Pinpoint the cell where the given text exists, returning its (x, y) midpoint coordinate. 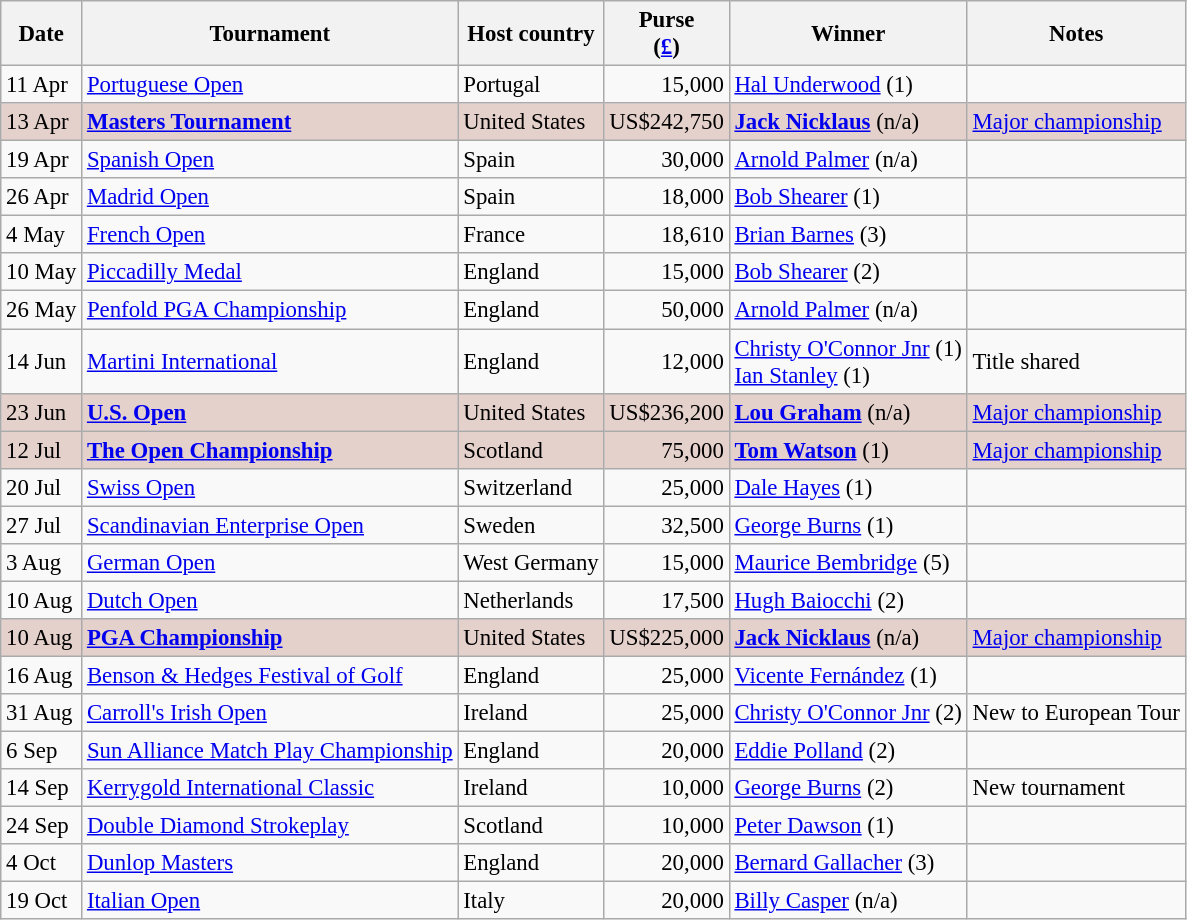
10 May (42, 273)
Notes (1076, 34)
Date (42, 34)
U.S. Open (270, 412)
Eddie Polland (2) (848, 751)
12 Jul (42, 450)
20 Jul (42, 487)
Christy O'Connor Jnr (1) Ian Stanley (1) (848, 362)
75,000 (666, 450)
West Germany (531, 563)
Swiss Open (270, 487)
23 Jun (42, 412)
Dutch Open (270, 600)
Maurice Bembridge (5) (848, 563)
Switzerland (531, 487)
Brian Barnes (3) (848, 235)
Winner (848, 34)
4 May (42, 235)
Dale Hayes (1) (848, 487)
Madrid Open (270, 197)
Bob Shearer (2) (848, 273)
Double Diamond Strokeplay (270, 826)
32,500 (666, 525)
US$236,200 (666, 412)
3 Aug (42, 563)
11 Apr (42, 85)
19 Oct (42, 901)
14 Sep (42, 788)
Piccadilly Medal (270, 273)
US$225,000 (666, 638)
18,610 (666, 235)
4 Oct (42, 863)
France (531, 235)
30,000 (666, 160)
14 Jun (42, 362)
Carroll's Irish Open (270, 713)
Dunlop Masters (270, 863)
Kerrygold International Classic (270, 788)
Martini International (270, 362)
27 Jul (42, 525)
16 Aug (42, 675)
Peter Dawson (1) (848, 826)
Sun Alliance Match Play Championship (270, 751)
Tournament (270, 34)
17,500 (666, 600)
Sweden (531, 525)
Hugh Baiocchi (2) (848, 600)
Benson & Hedges Festival of Golf (270, 675)
Masters Tournament (270, 122)
6 Sep (42, 751)
French Open (270, 235)
24 Sep (42, 826)
Penfold PGA Championship (270, 310)
New tournament (1076, 788)
The Open Championship (270, 450)
Bob Shearer (1) (848, 197)
18,000 (666, 197)
Spanish Open (270, 160)
Purse(£) (666, 34)
Billy Casper (n/a) (848, 901)
Tom Watson (1) (848, 450)
50,000 (666, 310)
PGA Championship (270, 638)
Netherlands (531, 600)
Host country (531, 34)
13 Apr (42, 122)
George Burns (2) (848, 788)
German Open (270, 563)
Italian Open (270, 901)
19 Apr (42, 160)
US$242,750 (666, 122)
Italy (531, 901)
Portugal (531, 85)
Vicente Fernández (1) (848, 675)
Portuguese Open (270, 85)
31 Aug (42, 713)
Title shared (1076, 362)
26 Apr (42, 197)
12,000 (666, 362)
Scandinavian Enterprise Open (270, 525)
George Burns (1) (848, 525)
New to European Tour (1076, 713)
Christy O'Connor Jnr (2) (848, 713)
Hal Underwood (1) (848, 85)
26 May (42, 310)
Lou Graham (n/a) (848, 412)
Bernard Gallacher (3) (848, 863)
